Return the [x, y] coordinate for the center point of the cell that contains the specified text.  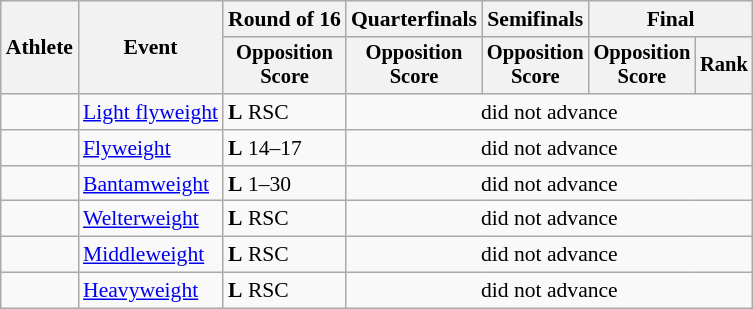
Rank [724, 66]
Middleweight [150, 255]
L 14–17 [284, 148]
Heavyweight [150, 291]
Final [671, 19]
Bantamweight [150, 184]
L 1–30 [284, 184]
Event [150, 48]
Round of 16 [284, 19]
Quarterfinals [414, 19]
Welterweight [150, 219]
Light flyweight [150, 112]
Athlete [40, 48]
Flyweight [150, 148]
Semifinals [536, 19]
